Return (X, Y) of the center of cell containing provided text 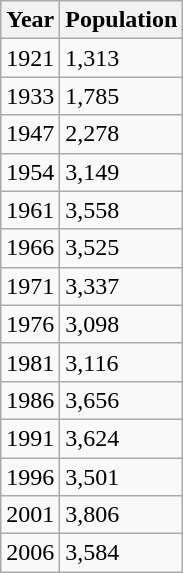
1996 (30, 477)
3,116 (122, 362)
1991 (30, 438)
1947 (30, 134)
1976 (30, 324)
3,525 (122, 248)
3,584 (122, 553)
3,149 (122, 172)
3,656 (122, 400)
2001 (30, 515)
3,098 (122, 324)
1981 (30, 362)
Year (30, 20)
3,337 (122, 286)
1933 (30, 96)
1986 (30, 400)
1954 (30, 172)
2,278 (122, 134)
1971 (30, 286)
3,806 (122, 515)
Population (122, 20)
3,624 (122, 438)
2006 (30, 553)
3,501 (122, 477)
1966 (30, 248)
1,313 (122, 58)
3,558 (122, 210)
1,785 (122, 96)
1921 (30, 58)
1961 (30, 210)
